Extract the [x, y] coordinate from the center of the cell holding the provided text.  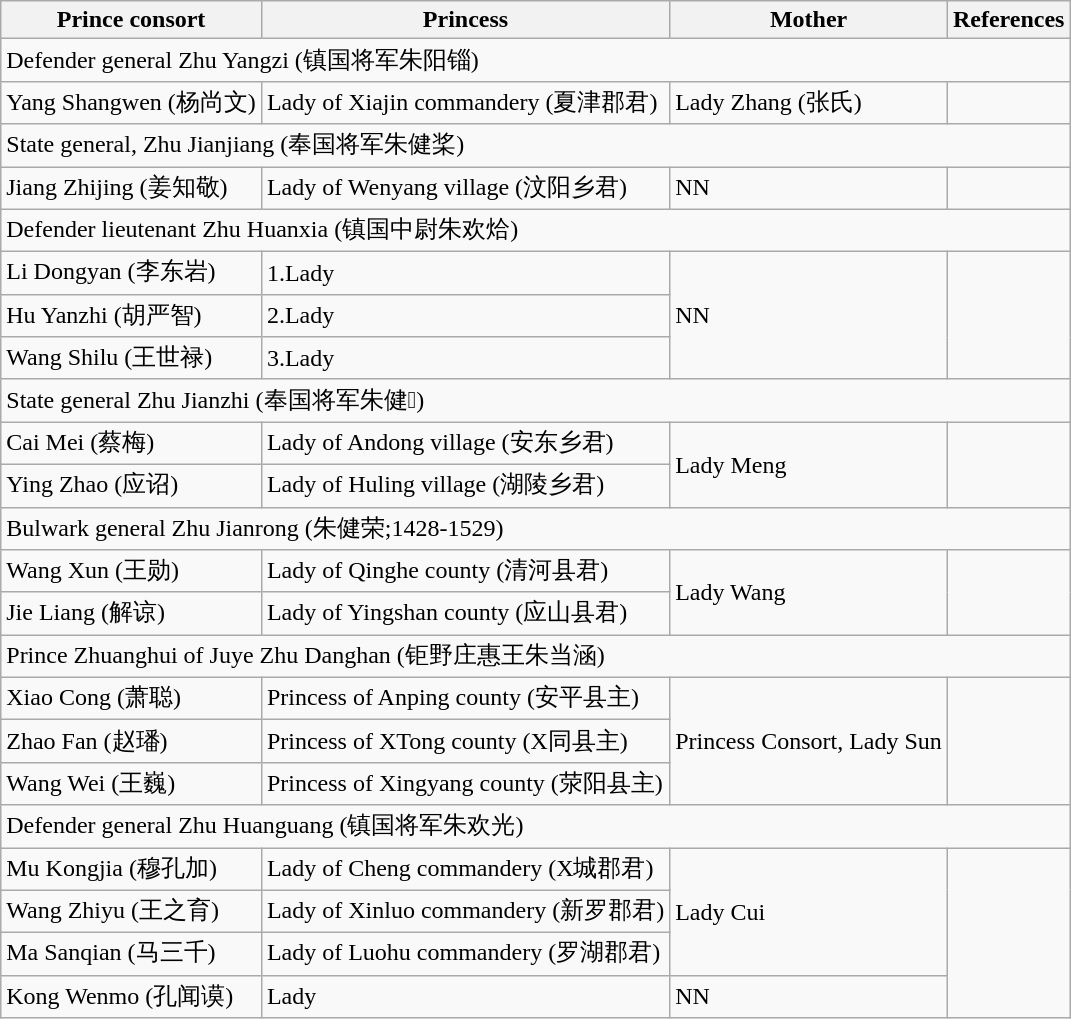
Lady [465, 996]
Jie Liang (解谅) [132, 614]
Prince consort [132, 20]
References [1008, 20]
Princess Consort, Lady Sun [809, 741]
Lady Cui [809, 912]
Wang Xun (王勋) [132, 572]
Ma Sanqian (马三千) [132, 954]
Jiang Zhijing (姜知敬) [132, 188]
Princess [465, 20]
Xiao Cong (萧聪) [132, 698]
Princess of XTong county (X同县主) [465, 742]
Yang Shangwen (杨尚文) [132, 102]
Wang Zhiyu (王之育) [132, 912]
2.Lady [465, 316]
Lady of Xinluo commandery (新罗郡君) [465, 912]
Lady Zhang (张氏) [809, 102]
Zhao Fan (赵璠) [132, 742]
Prince Zhuanghui of Juye Zhu Danghan (钜野庄惠王朱当涵) [536, 656]
Lady of Huling village (湖陵乡君) [465, 486]
Defender lieutenant Zhu Huanxia (镇国中尉朱欢烚) [536, 230]
Lady of Wenyang village (汶阳乡君) [465, 188]
Ying Zhao (应诏) [132, 486]
Cai Mei (蔡梅) [132, 444]
Defender general Zhu Yangzi (镇国将军朱阳锱) [536, 60]
Wang Wei (王巍) [132, 784]
Lady of Andong village (安东乡君) [465, 444]
Lady of Qinghe county (清河县君) [465, 572]
3.Lady [465, 358]
Lady Wang [809, 592]
Lady of Yingshan county (应山县君) [465, 614]
1.Lady [465, 274]
Princess of Anping county (安平县主) [465, 698]
Li Dongyan (李东岩) [132, 274]
Bulwark general Zhu Jianrong (朱健荣;1428-1529) [536, 528]
State general, Zhu Jianjiang (奉国将军朱健桨) [536, 146]
Mother [809, 20]
Lady of Cheng commandery (X城郡君) [465, 870]
Defender general Zhu Huanguang (镇国将军朱欢光) [536, 826]
Lady of Xiajin commandery (夏津郡君) [465, 102]
Hu Yanzhi (胡严智) [132, 316]
Princess of Xingyang county (荥阳县主) [465, 784]
Lady of Luohu commandery (罗湖郡君) [465, 954]
Lady Meng [809, 464]
Wang Shilu (王世禄) [132, 358]
Mu Kongjia (穆孔加) [132, 870]
State general Zhu Jianzhi (奉国将军朱健𬃊) [536, 400]
Kong Wenmo (孔闻谟) [132, 996]
